Return [X, Y] of the center of cell containing provided text 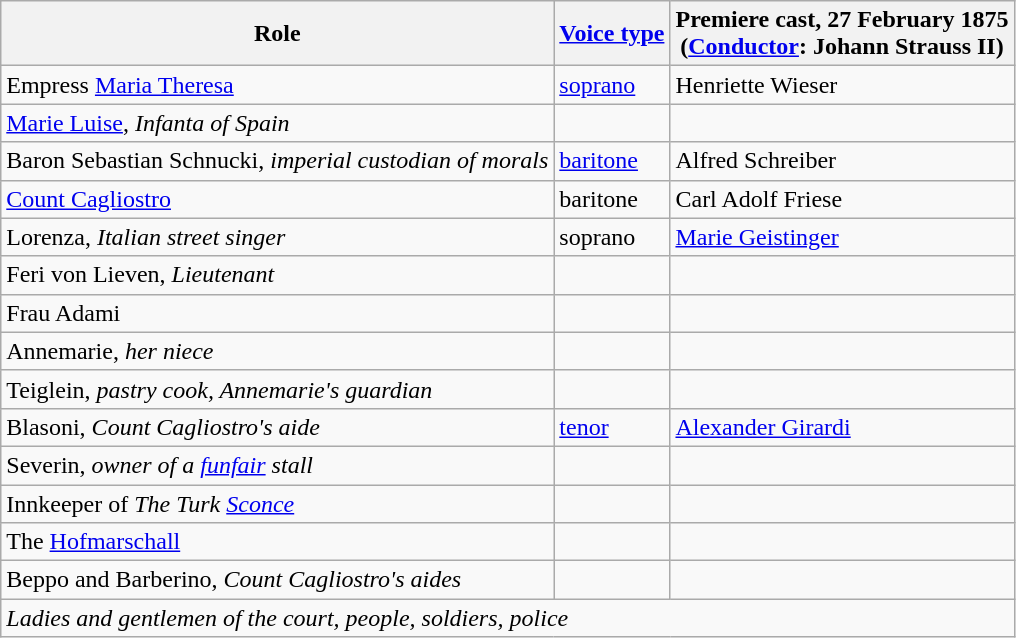
Premiere cast, 27 February 1875(Conductor: Johann Strauss II) [842, 34]
Baron Sebastian Schnucki, imperial custodian of morals [278, 161]
Beppo and Barberino, Count Cagliostro's aides [278, 580]
Carl Adolf Friese [842, 199]
Feri von Lieven, Lieutenant [278, 275]
Count Cagliostro [278, 199]
Annemarie, her niece [278, 351]
Empress Maria Theresa [278, 85]
Teiglein, pastry cook, Annemarie's guardian [278, 389]
Marie Geistinger [842, 237]
Role [278, 34]
Voice type [612, 34]
tenor [612, 427]
Ladies and gentlemen of the court, people, soldiers, police [508, 618]
Innkeeper of The Turk Sconce [278, 503]
Henriette Wieser [842, 85]
Alexander Girardi [842, 427]
Alfred Schreiber [842, 161]
Blasoni, Count Cagliostro's aide [278, 427]
Lorenza, Italian street singer [278, 237]
The Hofmarschall [278, 542]
Marie Luise, Infanta of Spain [278, 123]
Severin, owner of a funfair stall [278, 465]
Frau Adami [278, 313]
